Determine the [X, Y] coordinate at the center of the cell enclosing the given text.  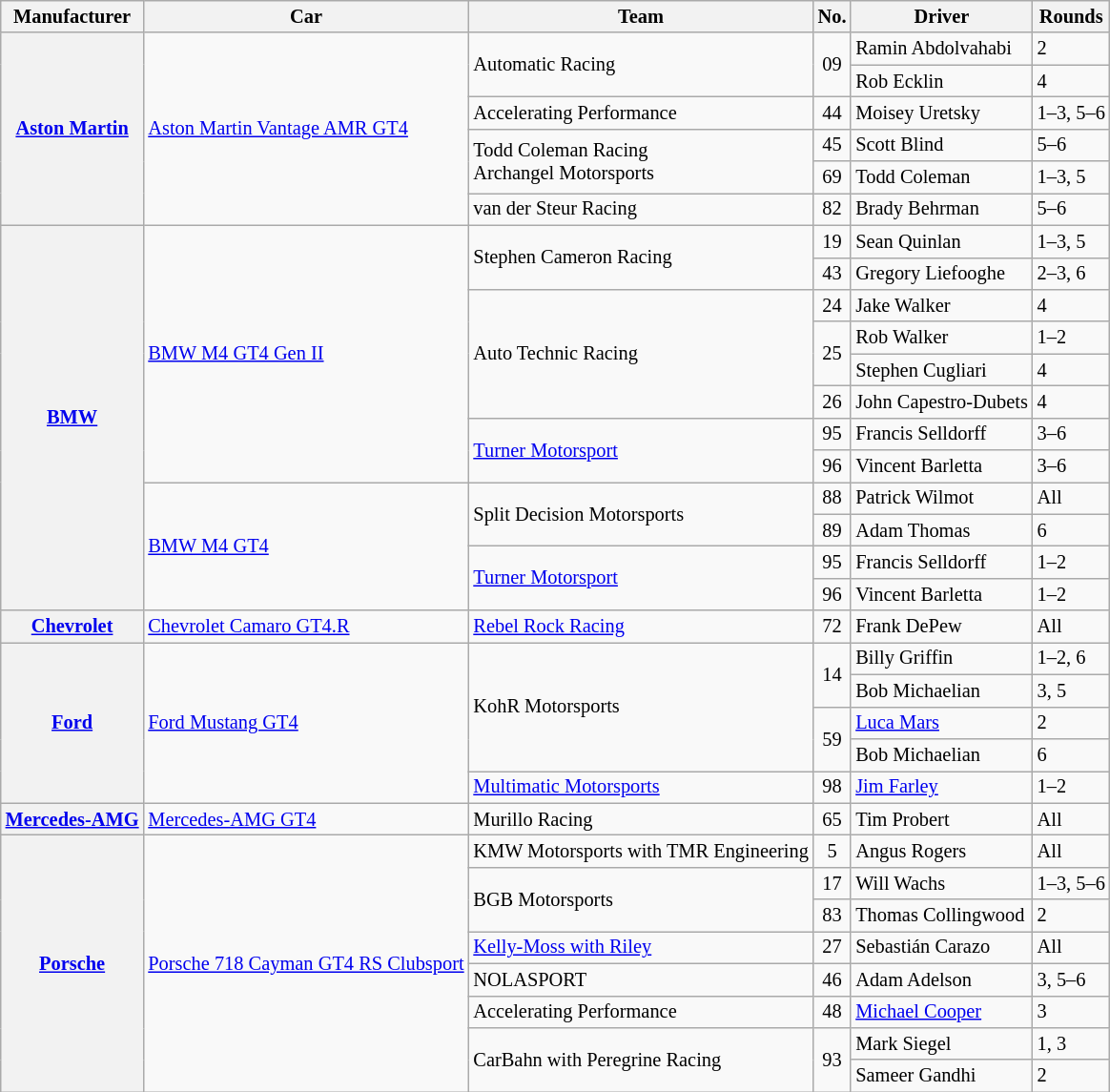
Car [305, 16]
19 [832, 241]
Tim Probert [941, 819]
1–2, 6 [1072, 658]
Michael Cooper [941, 1012]
Auto Technic Racing [641, 353]
Ford [72, 722]
Mark Siegel [941, 1043]
Jake Walker [941, 305]
82 [832, 209]
88 [832, 498]
John Capestro-Dubets [941, 402]
83 [832, 916]
Rebel Rock Racing [641, 627]
Kelly-Moss with Riley [641, 947]
Adam Adelson [941, 979]
98 [832, 787]
KohR Motorsports [641, 706]
van der Steur Racing [641, 209]
45 [832, 145]
89 [832, 530]
Chevrolet [72, 627]
Sameer Gandhi [941, 1076]
Automatic Racing [641, 65]
24 [832, 305]
KMW Motorsports with TMR Engineering [641, 851]
Patrick Wilmot [941, 498]
Driver [941, 16]
Frank DePew [941, 627]
Rounds [1072, 16]
09 [832, 65]
No. [832, 16]
Todd Coleman [941, 177]
Chevrolet Camaro GT4.R [305, 627]
Jim Farley [941, 787]
59 [832, 738]
Porsche [72, 963]
65 [832, 819]
26 [832, 402]
Scott Blind [941, 145]
Split Decision Motorsports [641, 513]
3 [1072, 1012]
Moisey Uretsky [941, 113]
Rob Ecklin [941, 81]
44 [832, 113]
1, 3 [1072, 1043]
2–3, 6 [1072, 274]
Aston Martin Vantage AMR GT4 [305, 129]
3, 5–6 [1072, 979]
Rob Walker [941, 338]
72 [832, 627]
25 [832, 353]
Sebastián Carazo [941, 947]
Will Wachs [941, 883]
Manufacturer [72, 16]
93 [832, 1059]
Murillo Racing [641, 819]
43 [832, 274]
3, 5 [1072, 690]
Stephen Cameron Racing [641, 258]
Adam Thomas [941, 530]
Angus Rogers [941, 851]
Ford Mustang GT4 [305, 722]
Todd Coleman Racing Archangel Motorsports [641, 160]
Aston Martin [72, 129]
BMW M4 GT4 [305, 546]
Thomas Collingwood [941, 916]
BGB Motorsports [641, 898]
48 [832, 1012]
CarBahn with Peregrine Racing [641, 1059]
Porsche 718 Cayman GT4 RS Clubsport [305, 963]
Luca Mars [941, 723]
Mercedes-AMG [72, 819]
27 [832, 947]
Gregory Liefooghe [941, 274]
Billy Griffin [941, 658]
17 [832, 883]
Multimatic Motorsports [641, 787]
Mercedes-AMG GT4 [305, 819]
5 [832, 851]
69 [832, 177]
Sean Quinlan [941, 241]
Ramin Abdolvahabi [941, 49]
Stephen Cugliari [941, 370]
BMW [72, 418]
14 [832, 673]
Team [641, 16]
Brady Behrman [941, 209]
46 [832, 979]
BMW M4 GT4 Gen II [305, 353]
NOLASPORT [641, 979]
